For the text-containing cell, return its midpoint in (x, y) coordinate format. 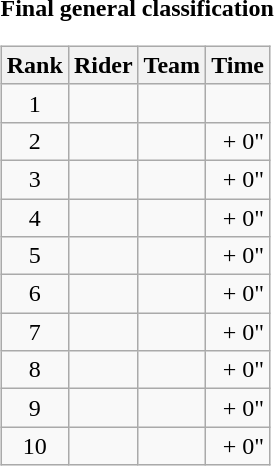
8 (34, 370)
7 (34, 332)
Team (172, 65)
5 (34, 256)
4 (34, 217)
Time (238, 65)
3 (34, 179)
2 (34, 141)
1 (34, 103)
Rider (103, 65)
9 (34, 408)
10 (34, 446)
Rank (34, 65)
6 (34, 294)
